Extract the (X, Y) coordinate from the center of the cell holding the provided text.  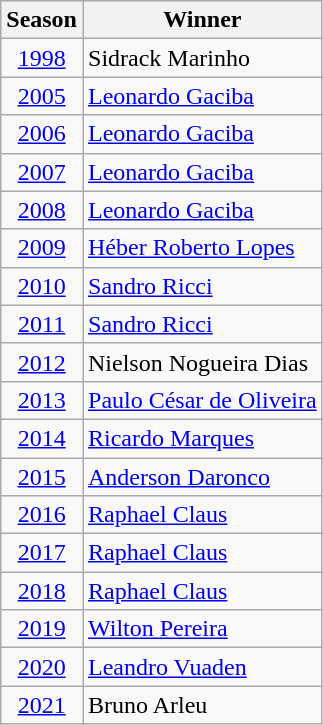
2008 (42, 210)
2009 (42, 248)
2014 (42, 438)
2021 (42, 705)
2015 (42, 477)
Leandro Vuaden (202, 667)
Season (42, 20)
2017 (42, 553)
2011 (42, 324)
2010 (42, 286)
2020 (42, 667)
1998 (42, 58)
2006 (42, 134)
Paulo César de Oliveira (202, 400)
2013 (42, 400)
Winner (202, 20)
Wilton Pereira (202, 629)
2012 (42, 362)
2005 (42, 96)
Nielson Nogueira Dias (202, 362)
2007 (42, 172)
Anderson Daronco (202, 477)
Héber Roberto Lopes (202, 248)
2018 (42, 591)
Ricardo Marques (202, 438)
Bruno Arleu (202, 705)
Sidrack Marinho (202, 58)
2016 (42, 515)
2019 (42, 629)
